Find where the given text appears and provide that cell's center as (x, y) coordinate. 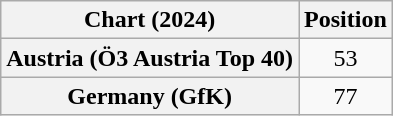
53 (346, 58)
77 (346, 96)
Chart (2024) (150, 20)
Germany (GfK) (150, 96)
Austria (Ö3 Austria Top 40) (150, 58)
Position (346, 20)
